Output the (X, Y) coordinate of the center of the cell containing the given text.  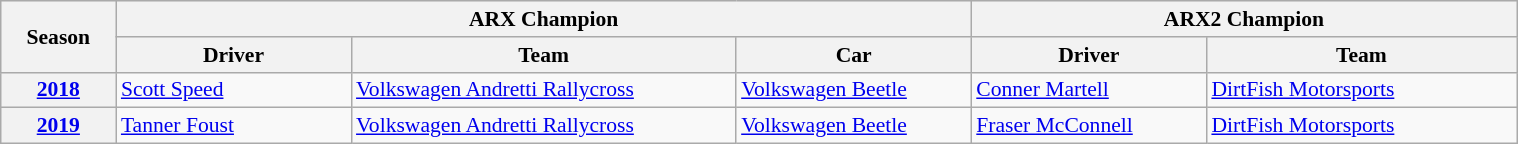
Fraser McConnell (1088, 126)
Season (58, 36)
2019 (58, 126)
Tanner Foust (234, 126)
ARX2 Champion (1244, 19)
Conner Martell (1088, 90)
Car (854, 55)
Scott Speed (234, 90)
2018 (58, 90)
ARX Champion (544, 19)
